For the text-containing cell, return its midpoint in (x, y) coordinate format. 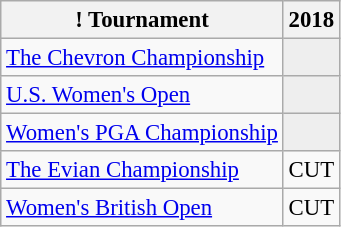
Women's British Open (142, 208)
U.S. Women's Open (142, 95)
The Evian Championship (142, 170)
! Tournament (142, 20)
Women's PGA Championship (142, 133)
2018 (311, 20)
The Chevron Championship (142, 58)
